Detect which cell encompasses the target text, then output its (X, Y) center coordinate. 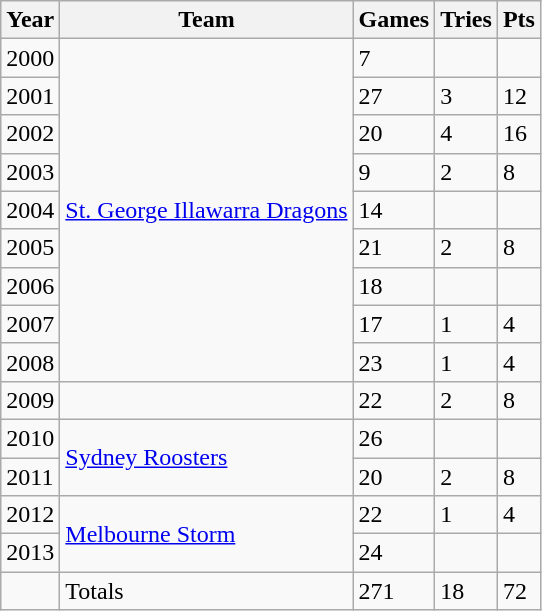
2006 (30, 286)
2005 (30, 248)
7 (394, 58)
23 (394, 362)
2007 (30, 324)
2010 (30, 438)
2011 (30, 477)
Pts (518, 20)
3 (466, 96)
2009 (30, 400)
21 (394, 248)
2008 (30, 362)
72 (518, 591)
2001 (30, 96)
26 (394, 438)
12 (518, 96)
16 (518, 134)
Sydney Roosters (206, 457)
17 (394, 324)
2003 (30, 172)
2000 (30, 58)
Melbourne Storm (206, 534)
9 (394, 172)
Team (206, 20)
Tries (466, 20)
St. George Illawarra Dragons (206, 210)
271 (394, 591)
Games (394, 20)
Year (30, 20)
Totals (206, 591)
27 (394, 96)
24 (394, 553)
2012 (30, 515)
2002 (30, 134)
2013 (30, 553)
2004 (30, 210)
14 (394, 210)
